Extract the [X, Y] coordinate from the center of the cell holding the provided text.  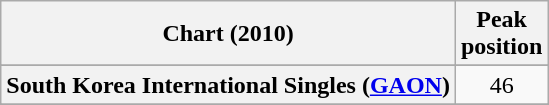
Chart (2010) [228, 34]
Peak position [501, 34]
46 [501, 85]
South Korea International Singles (GAON) [228, 85]
